For the text-containing cell, return its midpoint in [x, y] coordinate format. 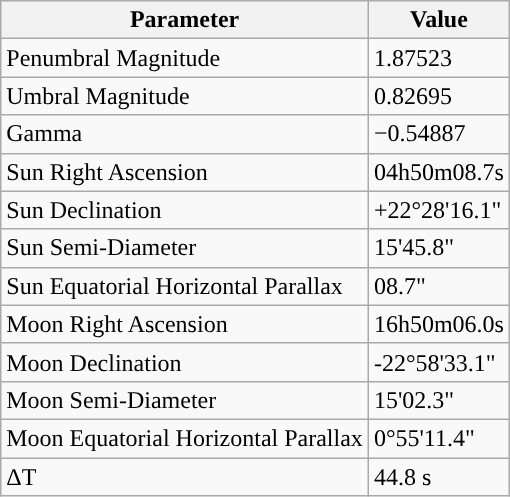
1.87523 [438, 58]
44.8 s [438, 477]
−0.54887 [438, 134]
Umbral Magnitude [185, 96]
08.7" [438, 286]
15'45.8" [438, 248]
04h50m08.7s [438, 172]
0.82695 [438, 96]
Moon Semi-Diameter [185, 400]
Sun Declination [185, 210]
Moon Equatorial Horizontal Parallax [185, 438]
+22°28'16.1" [438, 210]
ΔT [185, 477]
Sun Equatorial Horizontal Parallax [185, 286]
Value [438, 20]
Penumbral Magnitude [185, 58]
16h50m06.0s [438, 324]
Sun Semi-Diameter [185, 248]
0°55'11.4" [438, 438]
Moon Right Ascension [185, 324]
15'02.3" [438, 400]
Sun Right Ascension [185, 172]
Parameter [185, 20]
-22°58'33.1" [438, 362]
Moon Declination [185, 362]
Gamma [185, 134]
